Locate the cell with the specified text and output its [X, Y] center coordinate. 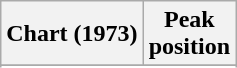
Chart (1973) [72, 34]
Peakposition [189, 34]
